From the cell containing the given text, extract its center point as (x, y) coordinate. 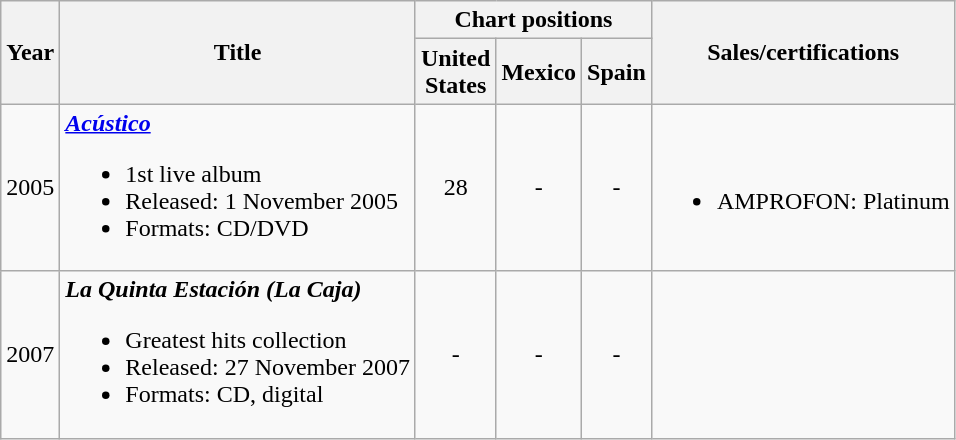
Spain (617, 72)
Year (30, 52)
Acústico1st live albumReleased: 1 November 2005Formats: CD/DVD (238, 188)
La Quinta Estación (La Caja)Greatest hits collectionReleased: 27 November 2007Formats: CD, digital (238, 354)
Chart positions (533, 20)
Sales/certifications (803, 52)
2007 (30, 354)
Title (238, 52)
28 (455, 188)
United States (455, 72)
Mexico (539, 72)
AMPROFON: Platinum (803, 188)
2005 (30, 188)
